Find where the given text appears and provide that cell's center as [x, y] coordinate. 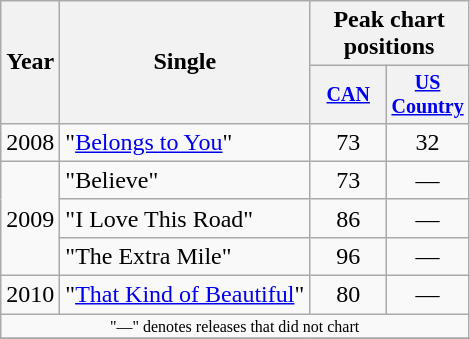
US Country [428, 94]
2008 [30, 142]
2010 [30, 295]
96 [348, 256]
"—" denotes releases that did not chart [235, 326]
"Belongs to You" [185, 142]
CAN [348, 94]
2009 [30, 218]
Year [30, 62]
86 [348, 218]
"Believe" [185, 180]
"That Kind of Beautiful" [185, 295]
80 [348, 295]
Single [185, 62]
32 [428, 142]
"The Extra Mile" [185, 256]
"I Love This Road" [185, 218]
Peak chartpositions [390, 34]
